Detect which cell encompasses the target text, then output its (x, y) center coordinate. 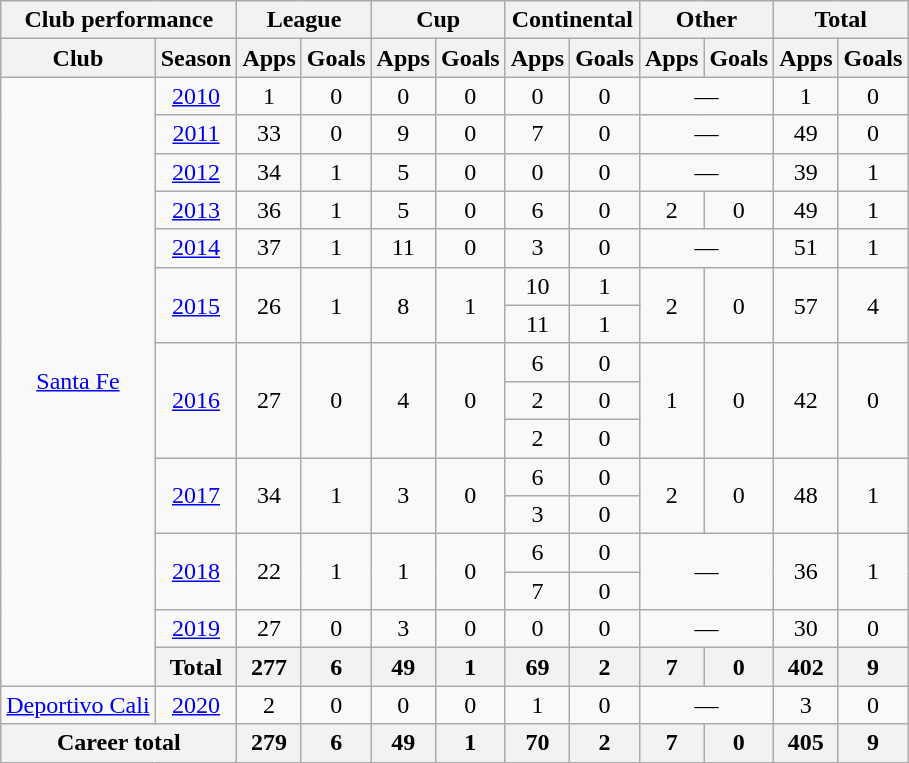
2011 (196, 134)
22 (269, 572)
30 (806, 629)
2020 (196, 705)
33 (269, 134)
Club performance (119, 20)
402 (806, 667)
277 (269, 667)
Cup (438, 20)
Other (706, 20)
2015 (196, 305)
2017 (196, 496)
48 (806, 496)
League (304, 20)
2014 (196, 248)
2018 (196, 572)
37 (269, 248)
Deportivo Cali (78, 705)
69 (537, 667)
Season (196, 58)
2013 (196, 210)
279 (269, 743)
2012 (196, 172)
42 (806, 400)
Continental (572, 20)
Club (78, 58)
39 (806, 172)
Santa Fe (78, 382)
2019 (196, 629)
2010 (196, 96)
10 (537, 286)
26 (269, 305)
405 (806, 743)
70 (537, 743)
Career total (119, 743)
51 (806, 248)
57 (806, 305)
8 (403, 305)
2016 (196, 400)
